Identify which cell holds the provided text, then report its (X, Y) central coordinate. 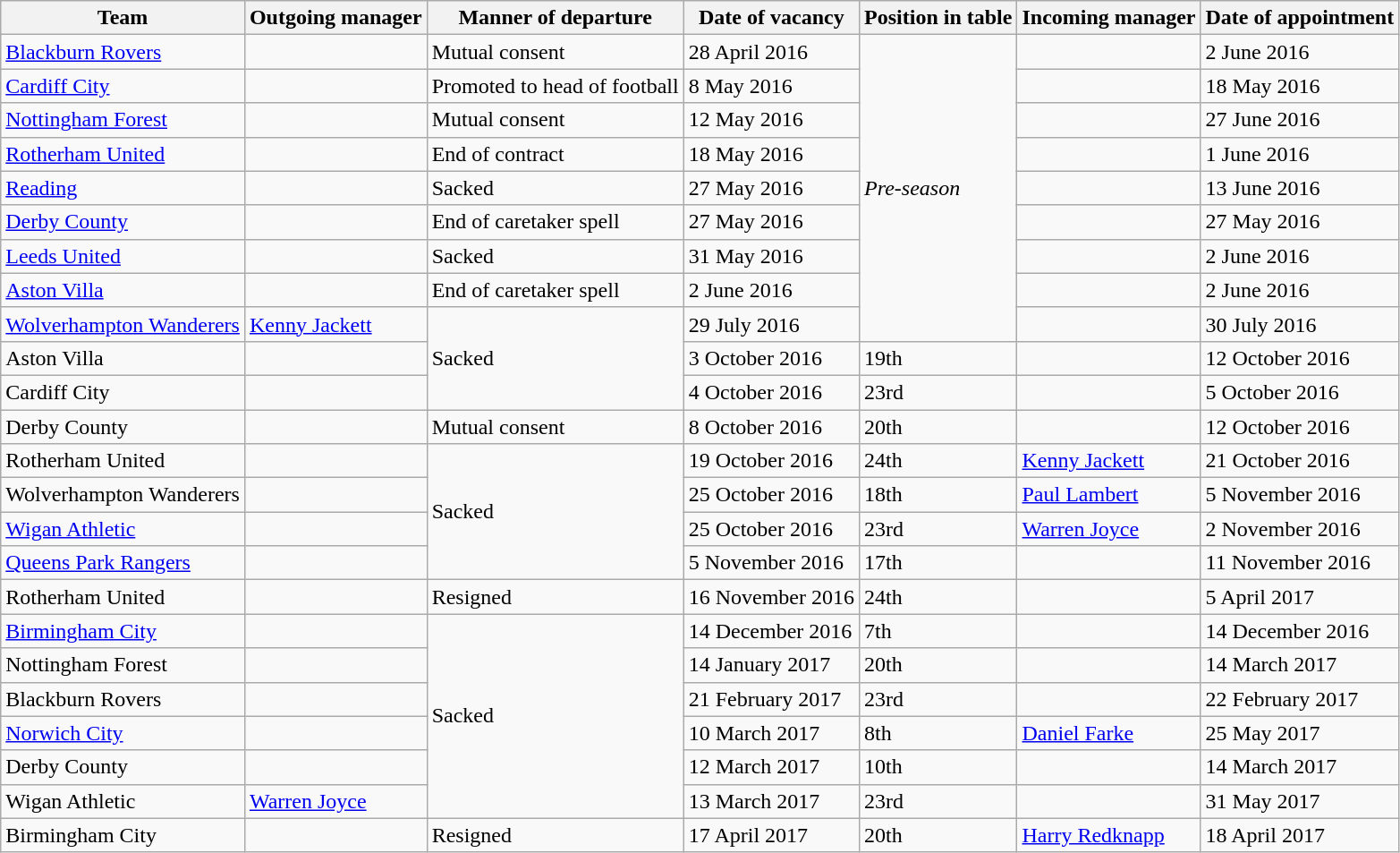
29 July 2016 (771, 324)
21 February 2017 (771, 699)
8 May 2016 (771, 86)
Leeds United (123, 256)
25 May 2017 (1300, 733)
27 June 2016 (1300, 120)
Paul Lambert (1109, 495)
22 February 2017 (1300, 699)
17th (938, 563)
16 November 2016 (771, 597)
8 October 2016 (771, 427)
Queens Park Rangers (123, 563)
Reading (123, 188)
Daniel Farke (1109, 733)
31 May 2017 (1300, 801)
Outgoing manager (335, 18)
21 October 2016 (1300, 461)
4 October 2016 (771, 392)
5 October 2016 (1300, 392)
Date of appointment (1300, 18)
8th (938, 733)
10 March 2017 (771, 733)
18th (938, 495)
30 July 2016 (1300, 324)
Position in table (938, 18)
Team (123, 18)
Promoted to head of football (555, 86)
13 June 2016 (1300, 188)
12 March 2017 (771, 767)
Norwich City (123, 733)
Harry Redknapp (1109, 835)
13 March 2017 (771, 801)
14 January 2017 (771, 665)
End of contract (555, 154)
Manner of departure (555, 18)
18 April 2017 (1300, 835)
19 October 2016 (771, 461)
17 April 2017 (771, 835)
Incoming manager (1109, 18)
28 April 2016 (771, 52)
2 November 2016 (1300, 529)
11 November 2016 (1300, 563)
3 October 2016 (771, 358)
10th (938, 767)
Pre-season (938, 188)
Date of vacancy (771, 18)
5 April 2017 (1300, 597)
1 June 2016 (1300, 154)
19th (938, 358)
31 May 2016 (771, 256)
7th (938, 631)
12 May 2016 (771, 120)
